Determine the [X, Y] coordinate at the center of the cell enclosing the given text.  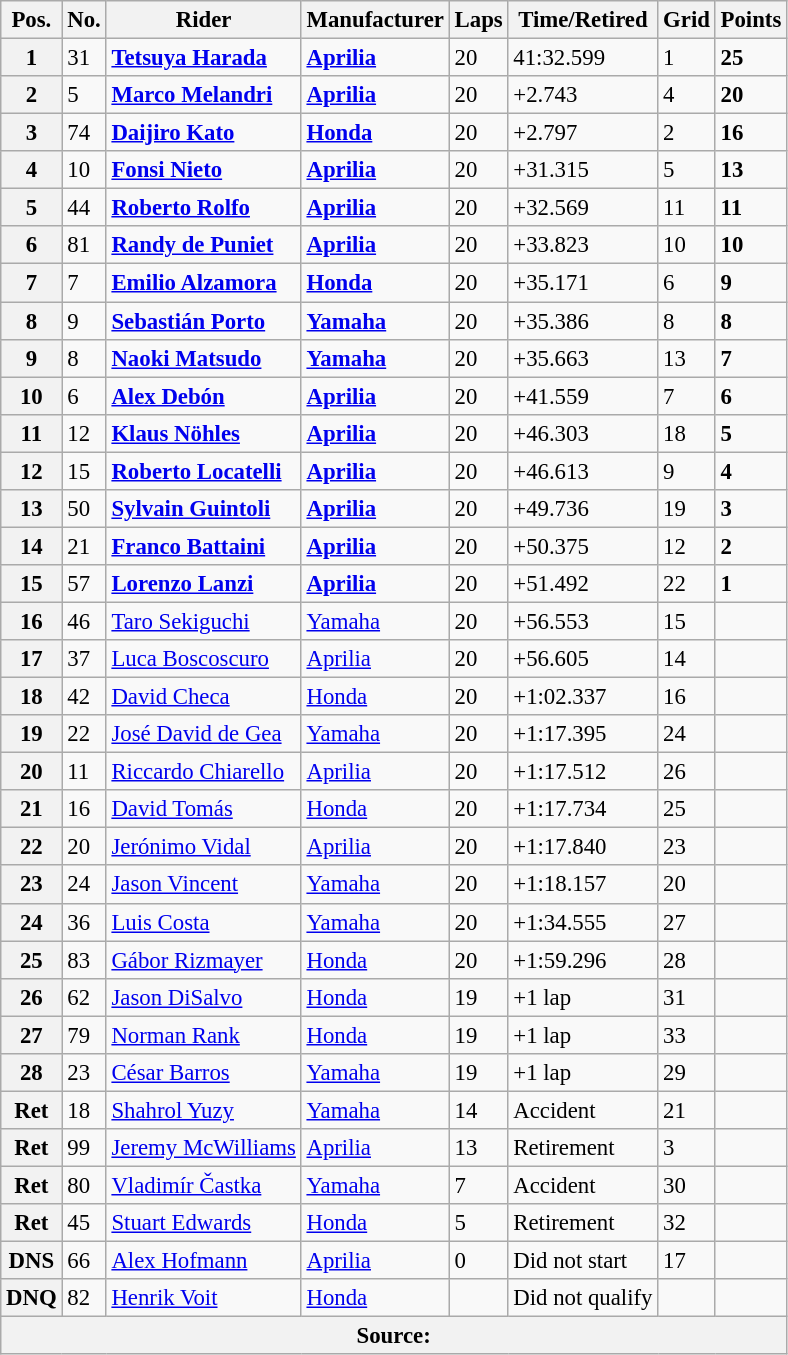
66 [84, 1261]
Sylvain Guintoli [204, 509]
62 [84, 997]
Points [750, 20]
44 [84, 208]
+32.569 [583, 208]
Source: [394, 1336]
No. [84, 20]
Jason Vincent [204, 885]
DNQ [32, 1298]
Marco Melandri [204, 95]
Shahrol Yuzy [204, 1110]
+35.663 [583, 358]
79 [84, 1035]
Roberto Rolfo [204, 208]
Randy de Puniet [204, 245]
+2.797 [583, 133]
+1:17.840 [583, 847]
+35.386 [583, 321]
Daijiro Kato [204, 133]
Pos. [32, 20]
+51.492 [583, 584]
42 [84, 697]
+1:17.512 [583, 772]
Jerónimo Vidal [204, 847]
Gábor Rizmayer [204, 960]
Tetsuya Harada [204, 58]
+46.613 [583, 471]
David Tomás [204, 809]
29 [686, 1073]
99 [84, 1148]
+50.375 [583, 546]
32 [686, 1223]
Alex Hofmann [204, 1261]
Jason DiSalvo [204, 997]
57 [84, 584]
+31.315 [583, 170]
41:32.599 [583, 58]
Manufacturer [375, 20]
Riccardo Chiarello [204, 772]
45 [84, 1223]
81 [84, 245]
+35.171 [583, 283]
46 [84, 621]
Lorenzo Lanzi [204, 584]
30 [686, 1185]
+1:17.395 [583, 734]
Did not qualify [583, 1298]
+1:59.296 [583, 960]
Stuart Edwards [204, 1223]
Henrik Voit [204, 1298]
Time/Retired [583, 20]
Luis Costa [204, 922]
Jeremy McWilliams [204, 1148]
82 [84, 1298]
Fonsi Nieto [204, 170]
Sebastián Porto [204, 321]
Vladimír Častka [204, 1185]
+46.303 [583, 433]
36 [84, 922]
Taro Sekiguchi [204, 621]
Emilio Alzamora [204, 283]
74 [84, 133]
David Checa [204, 697]
Klaus Nöhles [204, 433]
83 [84, 960]
Laps [478, 20]
Rider [204, 20]
Norman Rank [204, 1035]
37 [84, 659]
0 [478, 1261]
+1:02.337 [583, 697]
+1:17.734 [583, 809]
+56.605 [583, 659]
50 [84, 509]
Franco Battaini [204, 546]
+33.823 [583, 245]
+41.559 [583, 396]
César Barros [204, 1073]
Grid [686, 20]
33 [686, 1035]
+56.553 [583, 621]
Alex Debón [204, 396]
+49.736 [583, 509]
+1:18.157 [583, 885]
+2.743 [583, 95]
Did not start [583, 1261]
José David de Gea [204, 734]
Naoki Matsudo [204, 358]
Luca Boscoscuro [204, 659]
+1:34.555 [583, 922]
Roberto Locatelli [204, 471]
80 [84, 1185]
DNS [32, 1261]
